For the text-containing cell, return its midpoint in [X, Y] coordinate format. 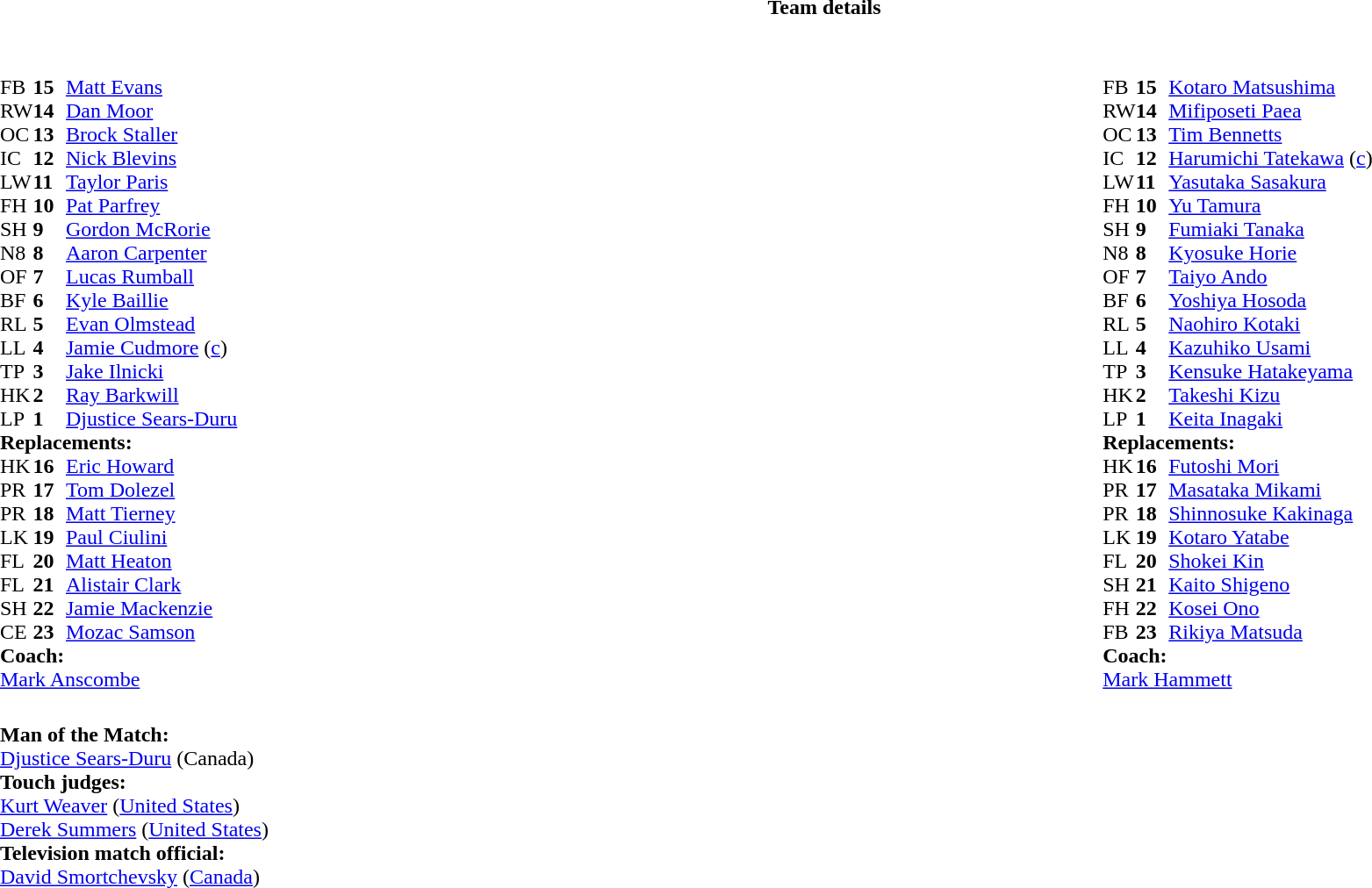
Mark Anscombe [119, 679]
Naohiro Kotaki [1270, 325]
Matt Evans [151, 88]
Jamie Mackenzie [151, 609]
Tom Dolezel [151, 490]
Kensuke Hatakeyama [1270, 372]
Kyle Baillie [151, 300]
Rikiya Matsuda [1270, 632]
Fumiaki Tanaka [1270, 230]
CE [17, 632]
Kotaro Yatabe [1270, 537]
Jake Ilnicki [151, 372]
Djustice Sears-Duru [151, 419]
Yu Tamura [1270, 205]
Taylor Paris [151, 183]
Takeshi Kizu [1270, 395]
Kaito Shigeno [1270, 584]
Evan Olmstead [151, 325]
Yoshiya Hosoda [1270, 300]
Alistair Clark [151, 584]
Harumichi Tatekawa (c) [1270, 158]
Eric Howard [151, 467]
Brock Staller [151, 135]
Tim Bennetts [1270, 135]
Nick Blevins [151, 158]
Aaron Carpenter [151, 253]
Yasutaka Sasakura [1270, 183]
Dan Moor [151, 111]
Kyosuke Horie [1270, 253]
Shinnosuke Kakinaga [1270, 514]
Futoshi Mori [1270, 467]
Kazuhiko Usami [1270, 347]
Jamie Cudmore (c) [151, 347]
Masataka Mikami [1270, 490]
Paul Ciulini [151, 537]
Kosei Ono [1270, 609]
Taiyo Ando [1270, 277]
Mark Hammett [1238, 679]
Matt Tierney [151, 514]
Matt Heaton [151, 562]
Mozac Samson [151, 632]
Lucas Rumball [151, 277]
Keita Inagaki [1270, 419]
Shokei Kin [1270, 562]
Kotaro Matsushima [1270, 88]
Mifiposeti Paea [1270, 111]
Ray Barkwill [151, 395]
Pat Parfrey [151, 205]
Gordon McRorie [151, 230]
